Provide the [x, y] coordinate of the cell's center where the given text is located.  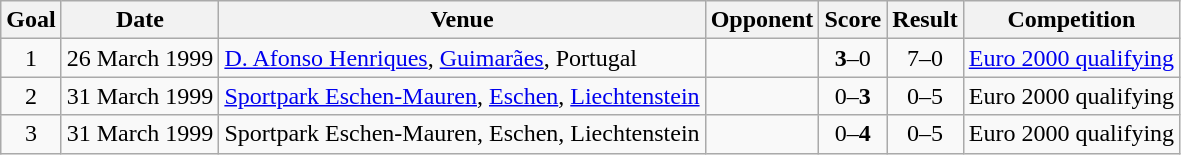
3 [31, 134]
1 [31, 58]
26 March 1999 [140, 58]
Opponent [762, 20]
7–0 [925, 58]
3–0 [853, 58]
Score [853, 20]
0–4 [853, 134]
2 [31, 96]
Result [925, 20]
D. Afonso Henriques, Guimarães, Portugal [462, 58]
Competition [1071, 20]
Date [140, 20]
0–3 [853, 96]
Goal [31, 20]
Venue [462, 20]
